Extract the (X, Y) coordinate from the center of the cell holding the provided text.  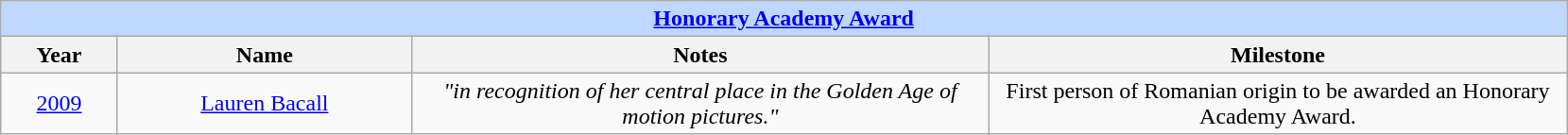
"in recognition of her central place in the Golden Age of motion pictures." (699, 104)
Notes (699, 55)
2009 (60, 104)
Year (60, 55)
Milestone (1278, 55)
Honorary Academy Award (784, 19)
First person of Romanian origin to be awarded an Honorary Academy Award. (1278, 104)
Lauren Bacall (265, 104)
Name (265, 55)
